Return the (X, Y) coordinate for the center point of the cell that contains the specified text.  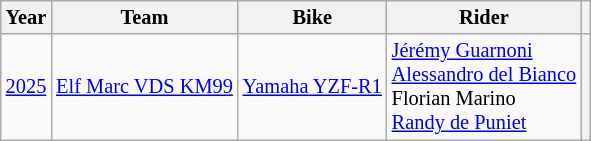
Year (26, 17)
2025 (26, 87)
Yamaha YZF-R1 (312, 87)
Team (144, 17)
Jérémy Guarnoni Alessandro del Bianco Florian Marino Randy de Puniet (484, 87)
Elf Marc VDS KM99 (144, 87)
Bike (312, 17)
Rider (484, 17)
